Return the [X, Y] coordinate for the center point of the cell that contains the specified text.  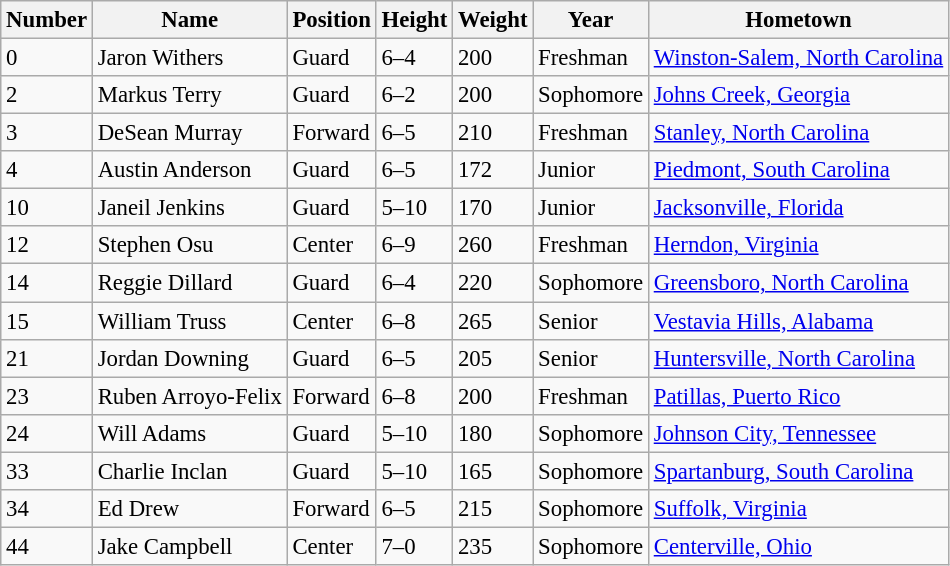
Huntersville, North Carolina [798, 358]
210 [493, 133]
William Truss [190, 321]
170 [493, 208]
Johns Creek, Georgia [798, 95]
7–0 [414, 546]
Herndon, Virginia [798, 245]
Spartanburg, South Carolina [798, 471]
Piedmont, South Carolina [798, 170]
33 [47, 471]
Ed Drew [190, 509]
15 [47, 321]
0 [47, 58]
Patillas, Puerto Rico [798, 396]
Year [591, 20]
Jacksonville, Florida [798, 208]
6–9 [414, 245]
Winston-Salem, North Carolina [798, 58]
Position [332, 20]
Austin Anderson [190, 170]
220 [493, 283]
DeSean Murray [190, 133]
4 [47, 170]
24 [47, 433]
3 [47, 133]
Stanley, North Carolina [798, 133]
Jordan Downing [190, 358]
Jaron Withers [190, 58]
Height [414, 20]
34 [47, 509]
6–2 [414, 95]
Markus Terry [190, 95]
235 [493, 546]
172 [493, 170]
165 [493, 471]
21 [47, 358]
12 [47, 245]
Johnson City, Tennessee [798, 433]
Name [190, 20]
Janeil Jenkins [190, 208]
Centerville, Ohio [798, 546]
14 [47, 283]
Number [47, 20]
44 [47, 546]
Vestavia Hills, Alabama [798, 321]
Charlie Inclan [190, 471]
Jake Campbell [190, 546]
23 [47, 396]
Stephen Osu [190, 245]
Hometown [798, 20]
215 [493, 509]
10 [47, 208]
Ruben Arroyo-Felix [190, 396]
Will Adams [190, 433]
Greensboro, North Carolina [798, 283]
Suffolk, Virginia [798, 509]
Weight [493, 20]
2 [47, 95]
205 [493, 358]
180 [493, 433]
265 [493, 321]
260 [493, 245]
Reggie Dillard [190, 283]
